Provide the [x, y] coordinate of the cell's center where the given text is located.  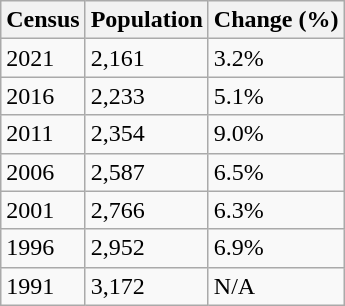
6.3% [276, 210]
N/A [276, 286]
9.0% [276, 134]
2006 [43, 172]
3.2% [276, 58]
2,952 [146, 248]
2016 [43, 96]
2,354 [146, 134]
6.9% [276, 248]
2,587 [146, 172]
2001 [43, 210]
1996 [43, 248]
2,161 [146, 58]
6.5% [276, 172]
Change (%) [276, 20]
2,766 [146, 210]
1991 [43, 286]
2,233 [146, 96]
2011 [43, 134]
5.1% [276, 96]
Population [146, 20]
2021 [43, 58]
3,172 [146, 286]
Census [43, 20]
